Identify which cell holds the provided text, then report its [x, y] central coordinate. 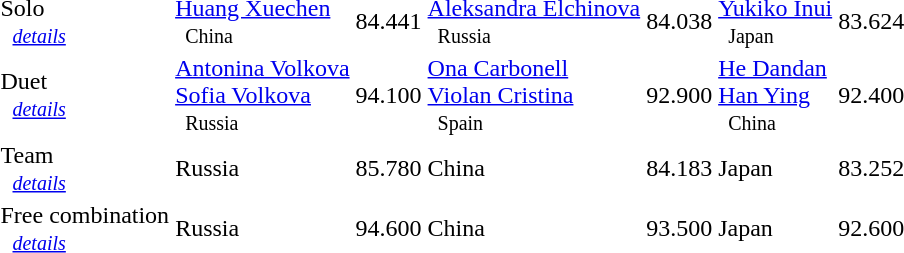
94.100 [388, 95]
Ona Carbonell Violan Cristina Spain [534, 95]
Antonina Volkova Sofia Volkova Russia [262, 95]
China [534, 168]
He Dandan Han Ying China [776, 95]
85.780 [388, 168]
Japan [776, 168]
Russia [262, 168]
84.183 [680, 168]
92.900 [680, 95]
